From the cell containing the given text, extract its center point as [x, y] coordinate. 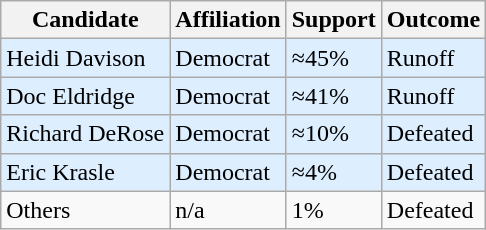
≈45% [334, 58]
≈10% [334, 134]
≈4% [334, 172]
Affiliation [228, 20]
n/a [228, 210]
Support [334, 20]
Others [86, 210]
Richard DeRose [86, 134]
Outcome [433, 20]
Doc Eldridge [86, 96]
Eric Krasle [86, 172]
Candidate [86, 20]
1% [334, 210]
≈41% [334, 96]
Heidi Davison [86, 58]
